Provide the [x, y] coordinate of the cell's center where the given text is located.  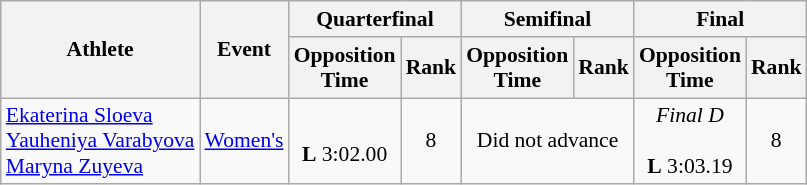
Quarterfinal [376, 19]
Women's [244, 142]
Ekaterina SloevaYauheniya VarabyovaMaryna Zuyeva [100, 142]
Semifinal [548, 19]
Event [244, 50]
Final DL 3:03.19 [690, 142]
Final [720, 19]
Athlete [100, 50]
Did not advance [548, 142]
L 3:02.00 [345, 142]
